Locate the cell with the specified text and output its [x, y] center coordinate. 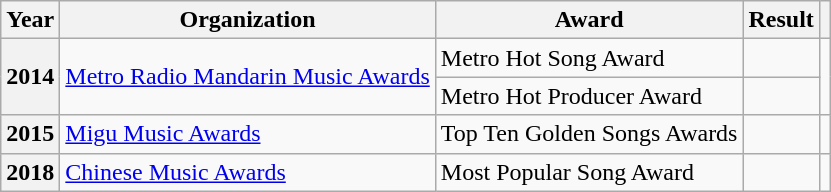
Top Ten Golden Songs Awards [589, 134]
Chinese Music Awards [248, 172]
Year [30, 20]
Result [781, 20]
2014 [30, 77]
Most Popular Song Award [589, 172]
Migu Music Awards [248, 134]
2015 [30, 134]
Organization [248, 20]
Metro Radio Mandarin Music Awards [248, 77]
2018 [30, 172]
Award [589, 20]
Metro Hot Producer Award [589, 96]
Metro Hot Song Award [589, 58]
